Identify which cell holds the provided text, then report its [x, y] central coordinate. 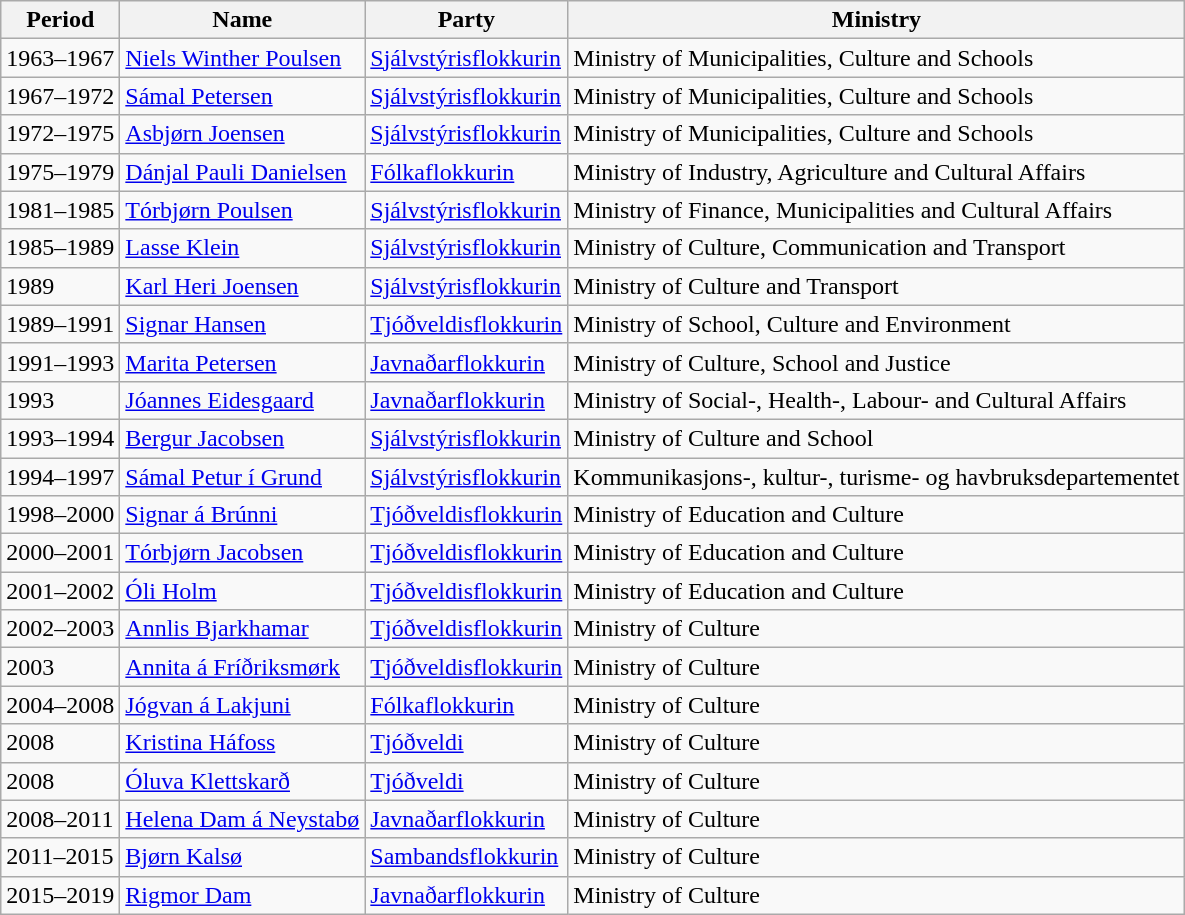
Jógvan á Lakjuni [242, 705]
Ministry of Culture, School and Justice [876, 362]
Ministry of Finance, Municipalities and Cultural Affairs [876, 210]
Asbjørn Joensen [242, 134]
1981–1985 [60, 210]
Sámal Petersen [242, 96]
2015–2019 [60, 895]
Kristina Háfoss [242, 743]
Ministry of Culture and School [876, 438]
Lasse Klein [242, 248]
Signar á Brúnni [242, 515]
1989–1991 [60, 324]
2003 [60, 667]
1993–1994 [60, 438]
Bjørn Kalsø [242, 857]
Ministry of Culture and Transport [876, 286]
Niels Winther Poulsen [242, 58]
1972–1975 [60, 134]
1967–1972 [60, 96]
Tórbjørn Poulsen [242, 210]
Annlis Bjarkhamar [242, 629]
Marita Petersen [242, 362]
Ministry of Culture, Communication and Transport [876, 248]
Karl Heri Joensen [242, 286]
1998–2000 [60, 515]
1963–1967 [60, 58]
Rigmor Dam [242, 895]
Sámal Petur í Grund [242, 477]
Party [466, 20]
Name [242, 20]
Óluva Klettskarð [242, 781]
Period [60, 20]
Jóannes Eidesgaard [242, 400]
Ministry of School, Culture and Environment [876, 324]
Dánjal Pauli Danielsen [242, 172]
1991–1993 [60, 362]
2000–2001 [60, 553]
Tórbjørn Jacobsen [242, 553]
Signar Hansen [242, 324]
1994–1997 [60, 477]
2004–2008 [60, 705]
Ministry of Industry, Agriculture and Cultural Affairs [876, 172]
Annita á Fríðriksmørk [242, 667]
Helena Dam á Neystabø [242, 819]
Ministry [876, 20]
Ministry of Social-, Health-, Labour- and Cultural Affairs [876, 400]
1993 [60, 400]
Kommunikasjons-, kultur-, turisme- og havbruksdepartementet [876, 477]
1989 [60, 286]
Sambandsflokkurin [466, 857]
Óli Holm [242, 591]
2008–2011 [60, 819]
2011–2015 [60, 857]
2002–2003 [60, 629]
Bergur Jacobsen [242, 438]
1975–1979 [60, 172]
1985–1989 [60, 248]
2001–2002 [60, 591]
